Return the (X, Y) coordinate for the center point of the cell that contains the specified text.  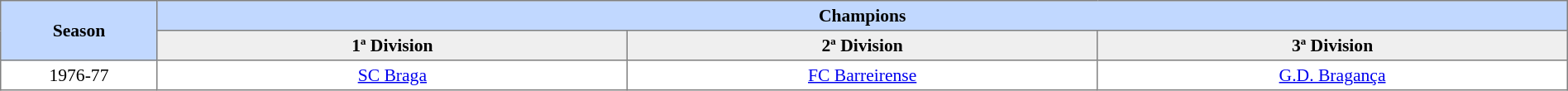
1976-77 (79, 75)
3ª Division (1332, 45)
G.D. Bragança (1332, 75)
FC Barreirense (863, 75)
1ª Division (392, 45)
Champions (862, 16)
SC Braga (392, 75)
Season (79, 31)
2ª Division (863, 45)
